Locate the cell with the specified text and output its [X, Y] center coordinate. 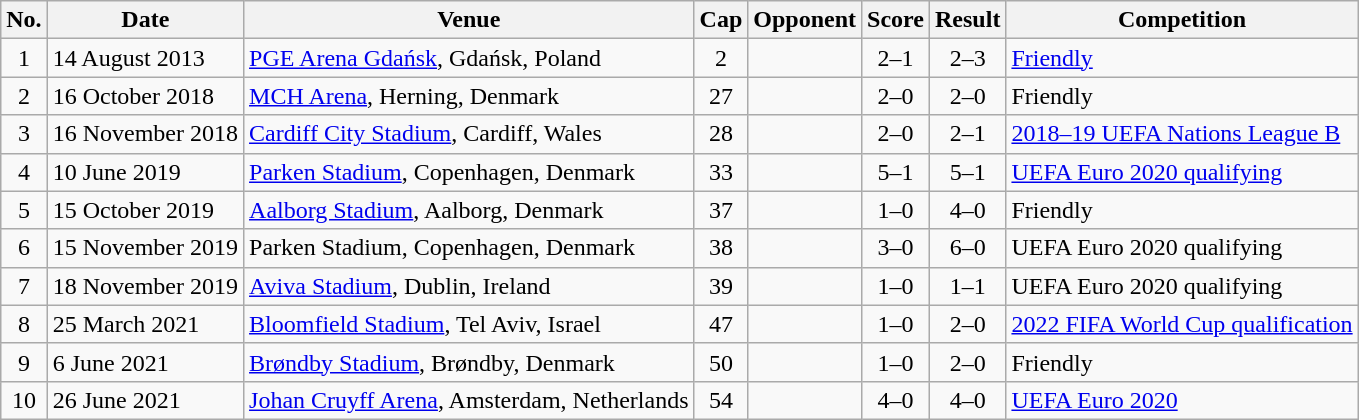
10 [24, 400]
27 [721, 96]
39 [721, 286]
Aviva Stadium, Dublin, Ireland [470, 286]
6–0 [968, 248]
15 October 2019 [145, 210]
Result [968, 20]
47 [721, 324]
28 [721, 134]
Venue [470, 20]
Date [145, 20]
15 November 2019 [145, 248]
Johan Cruyff Arena, Amsterdam, Netherlands [470, 400]
5 [24, 210]
Cap [721, 20]
2018–19 UEFA Nations League B [1182, 134]
2–3 [968, 58]
2022 FIFA World Cup qualification [1182, 324]
UEFA Euro 2020 [1182, 400]
Aalborg Stadium, Aalborg, Denmark [470, 210]
18 November 2019 [145, 286]
6 June 2021 [145, 362]
MCH Arena, Herning, Denmark [470, 96]
Bloomfield Stadium, Tel Aviv, Israel [470, 324]
10 June 2019 [145, 172]
14 August 2013 [145, 58]
25 March 2021 [145, 324]
26 June 2021 [145, 400]
50 [721, 362]
Cardiff City Stadium, Cardiff, Wales [470, 134]
16 October 2018 [145, 96]
No. [24, 20]
Opponent [805, 20]
1 [24, 58]
7 [24, 286]
Competition [1182, 20]
16 November 2018 [145, 134]
3–0 [896, 248]
Score [896, 20]
54 [721, 400]
PGE Arena Gdańsk, Gdańsk, Poland [470, 58]
9 [24, 362]
6 [24, 248]
38 [721, 248]
3 [24, 134]
33 [721, 172]
8 [24, 324]
4 [24, 172]
37 [721, 210]
1–1 [968, 286]
Brøndby Stadium, Brøndby, Denmark [470, 362]
